Provide the (x, y) coordinate of the cell's center where the given text is located.  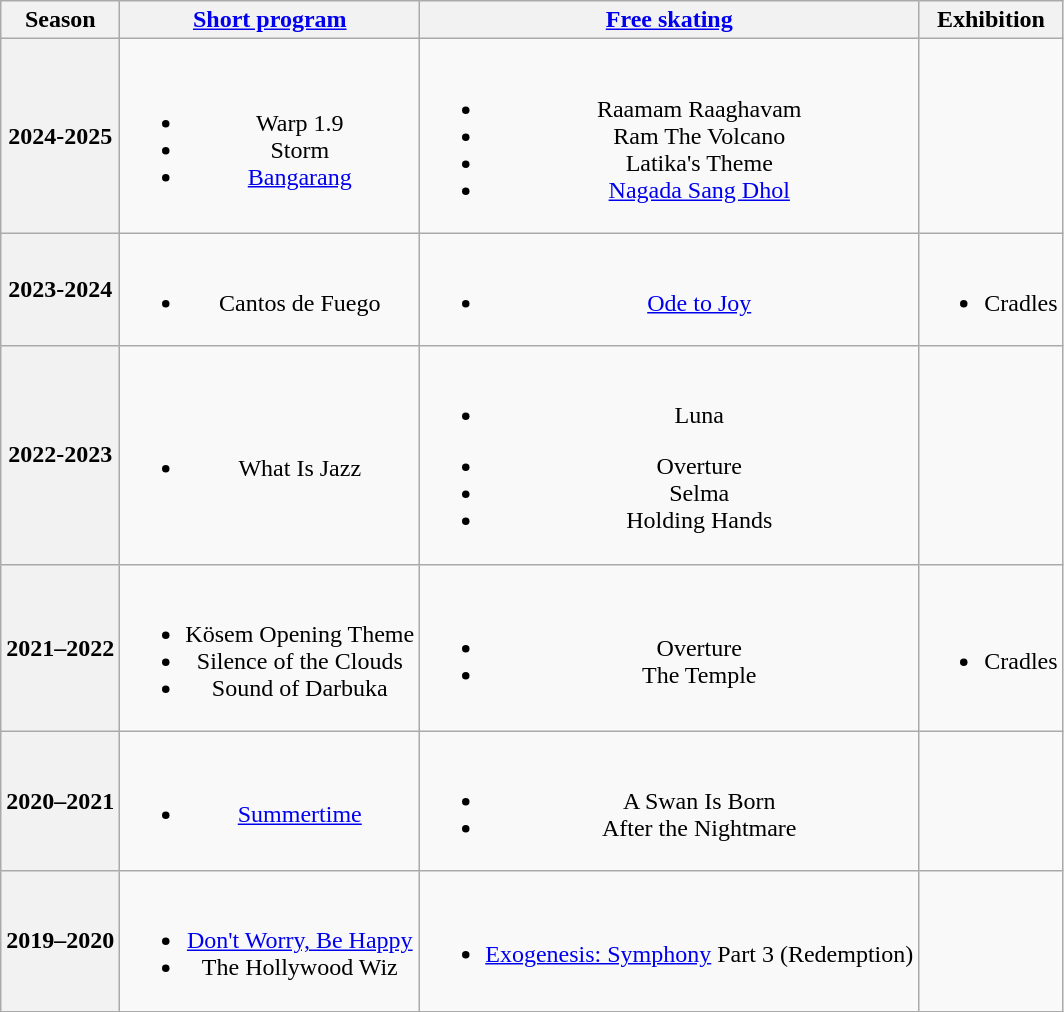
OvertureThe Temple (670, 648)
Summertime (270, 801)
Warp 1.9Storm Bangarang (270, 136)
Short program (270, 20)
Luna OvertureSelmaHolding Hands (670, 455)
2023-2024 (60, 290)
2022-2023 (60, 455)
Raamam RaaghavamRam The Volcano Latika's Theme Nagada Sang Dhol (670, 136)
What Is Jazz (270, 455)
Exhibition (991, 20)
Ode to Joy (670, 290)
2020–2021 (60, 801)
Season (60, 20)
Cantos de Fuego (270, 290)
A Swan Is Born After the Nightmare (670, 801)
Kösem Opening ThemeSilence of the Clouds Sound of Darbuka (270, 648)
2021–2022 (60, 648)
2019–2020 (60, 941)
Don't Worry, Be HappyThe Hollywood Wiz (270, 941)
Free skating (670, 20)
2024-2025 (60, 136)
Exogenesis: Symphony Part 3 (Redemption) (670, 941)
